Capture the cell that displays the provided text and extract its (X, Y) central coordinate. 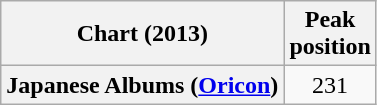
Chart (2013) (142, 34)
231 (330, 85)
Japanese Albums (Oricon) (142, 85)
Peak position (330, 34)
